Scan for the cell matching the given text and deliver its [X, Y] coordinate at center. 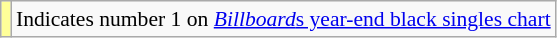
Indicates number 1 on Billboards year-end black singles chart [284, 19]
